Locate the cell with the specified text and output its (x, y) center coordinate. 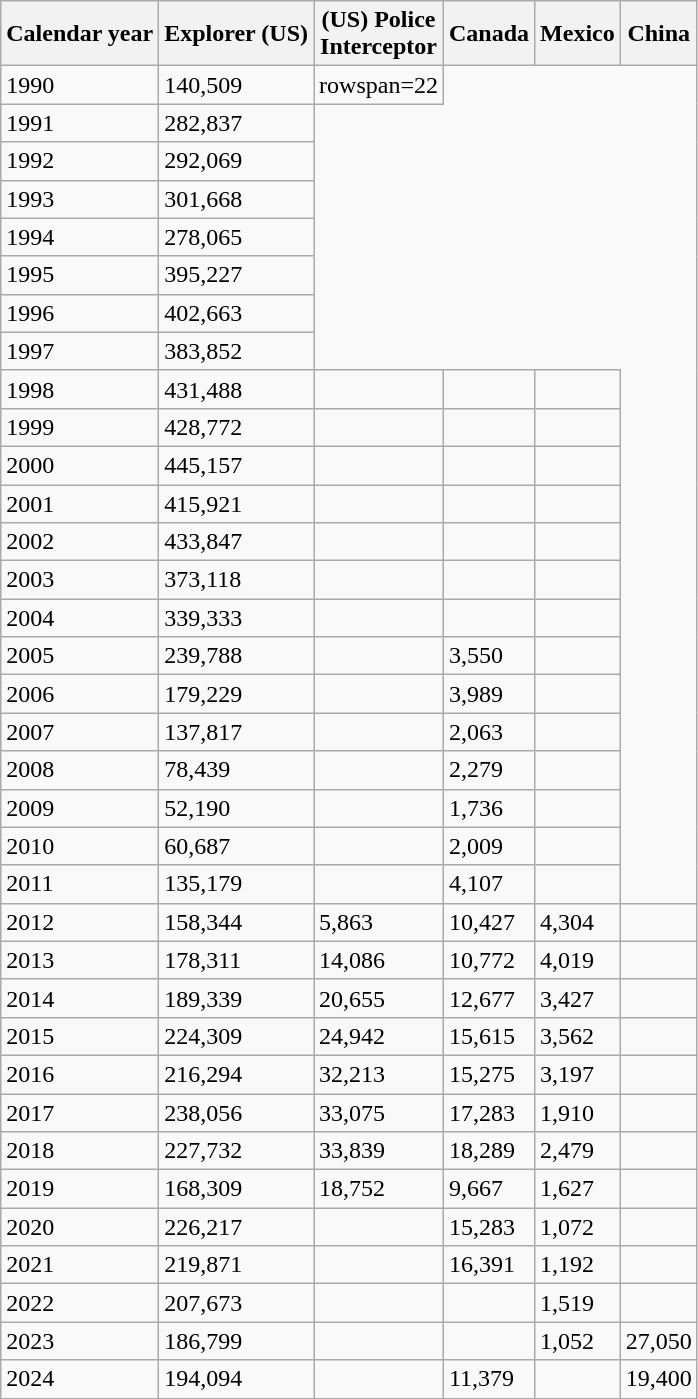
2016 (80, 1074)
3,427 (578, 998)
2,479 (578, 1151)
27,050 (658, 1341)
2007 (80, 732)
33,075 (379, 1113)
10,772 (488, 960)
4,304 (578, 922)
282,837 (236, 123)
4,019 (578, 960)
2010 (80, 846)
32,213 (379, 1074)
433,847 (236, 542)
3,562 (578, 1036)
Explorer (US) (236, 34)
1,910 (578, 1113)
1,192 (578, 1265)
10,427 (488, 922)
rowspan=22 (379, 85)
2011 (80, 884)
2012 (80, 922)
226,217 (236, 1227)
2,279 (488, 770)
Mexico (578, 34)
5,863 (379, 922)
15,283 (488, 1227)
137,817 (236, 732)
3,550 (488, 656)
2022 (80, 1303)
Calendar year (80, 34)
140,509 (236, 85)
2024 (80, 1379)
1,627 (578, 1189)
78,439 (236, 770)
207,673 (236, 1303)
12,677 (488, 998)
17,283 (488, 1113)
179,229 (236, 694)
402,663 (236, 313)
9,667 (488, 1189)
2014 (80, 998)
1995 (80, 275)
2002 (80, 542)
428,772 (236, 427)
224,309 (236, 1036)
1993 (80, 199)
15,275 (488, 1074)
16,391 (488, 1265)
2000 (80, 465)
60,687 (236, 846)
135,179 (236, 884)
2017 (80, 1113)
33,839 (379, 1151)
2020 (80, 1227)
415,921 (236, 503)
(US) Police Interceptor (379, 34)
431,488 (236, 389)
2023 (80, 1341)
China (658, 34)
1992 (80, 161)
1994 (80, 237)
194,094 (236, 1379)
14,086 (379, 960)
445,157 (236, 465)
1,052 (578, 1341)
239,788 (236, 656)
219,871 (236, 1265)
11,379 (488, 1379)
15,615 (488, 1036)
2008 (80, 770)
373,118 (236, 580)
278,065 (236, 237)
18,289 (488, 1151)
2015 (80, 1036)
2,063 (488, 732)
Canada (488, 34)
2003 (80, 580)
186,799 (236, 1341)
18,752 (379, 1189)
301,668 (236, 199)
216,294 (236, 1074)
52,190 (236, 808)
24,942 (379, 1036)
395,227 (236, 275)
168,309 (236, 1189)
19,400 (658, 1379)
2005 (80, 656)
2013 (80, 960)
4,107 (488, 884)
3,989 (488, 694)
227,732 (236, 1151)
2,009 (488, 846)
189,339 (236, 998)
2019 (80, 1189)
383,852 (236, 351)
1991 (80, 123)
158,344 (236, 922)
2018 (80, 1151)
3,197 (578, 1074)
1999 (80, 427)
2004 (80, 618)
1,519 (578, 1303)
1990 (80, 85)
238,056 (236, 1113)
1996 (80, 313)
2001 (80, 503)
1,072 (578, 1227)
1997 (80, 351)
2021 (80, 1265)
292,069 (236, 161)
20,655 (379, 998)
1998 (80, 389)
178,311 (236, 960)
1,736 (488, 808)
339,333 (236, 618)
2006 (80, 694)
2009 (80, 808)
